Extract the (X, Y) coordinate from the center of the cell holding the provided text.  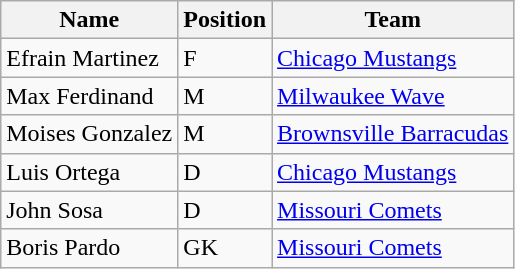
Name (90, 20)
F (225, 58)
John Sosa (90, 210)
Moises Gonzalez (90, 134)
Max Ferdinand (90, 96)
Brownsville Barracudas (393, 134)
Milwaukee Wave (393, 96)
GK (225, 248)
Efrain Martinez (90, 58)
Luis Ortega (90, 172)
Boris Pardo (90, 248)
Position (225, 20)
Team (393, 20)
